For the text-containing cell, return its midpoint in (x, y) coordinate format. 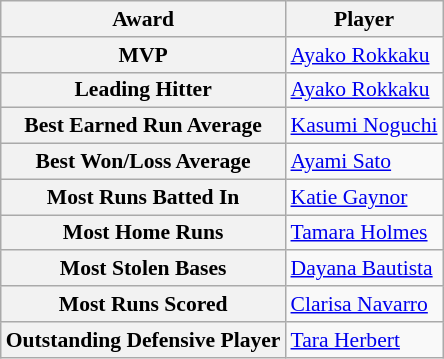
Player (364, 19)
Kasumi Noguchi (364, 126)
Tara Herbert (364, 340)
Katie Gaynor (364, 197)
MVP (144, 55)
Dayana Bautista (364, 269)
Most Runs Scored (144, 304)
Most Runs Batted In (144, 197)
Award (144, 19)
Best Won/Loss Average (144, 162)
Most Stolen Bases (144, 269)
Best Earned Run Average (144, 126)
Tamara Holmes (364, 233)
Most Home Runs (144, 233)
Outstanding Defensive Player (144, 340)
Ayami Sato (364, 162)
Clarisa Navarro (364, 304)
Leading Hitter (144, 90)
